For the text-containing cell, return its midpoint in (x, y) coordinate format. 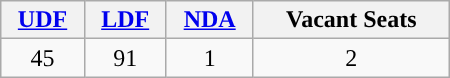
1 (210, 58)
91 (125, 58)
45 (43, 58)
NDA (210, 20)
LDF (125, 20)
UDF (43, 20)
2 (351, 58)
Vacant Seats (351, 20)
